Return [X, Y] of the center of cell containing provided text 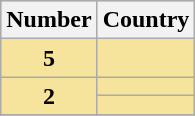
Country [146, 20]
2 [49, 96]
5 [49, 58]
Number [49, 20]
